Find where the given text appears and provide that cell's center as (x, y) coordinate. 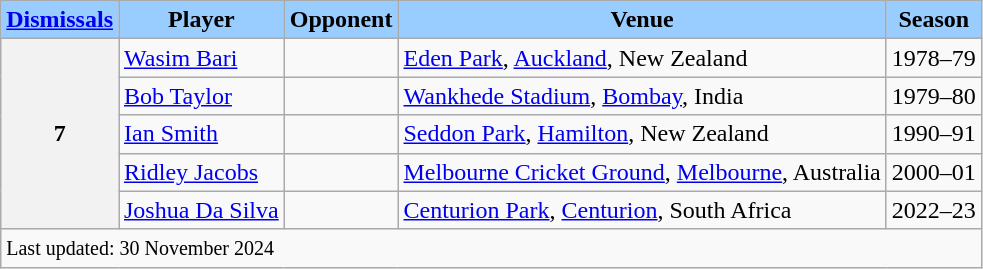
1979–80 (934, 96)
Wasim Bari (201, 58)
Venue (642, 20)
Eden Park, Auckland, New Zealand (642, 58)
Seddon Park, Hamilton, New Zealand (642, 134)
Last updated: 30 November 2024 (492, 248)
Bob Taylor (201, 96)
Ian Smith (201, 134)
Dismissals (60, 20)
Melbourne Cricket Ground, Melbourne, Australia (642, 172)
Ridley Jacobs (201, 172)
Opponent (341, 20)
2000–01 (934, 172)
Wankhede Stadium, Bombay, India (642, 96)
Season (934, 20)
1978–79 (934, 58)
Centurion Park, Centurion, South Africa (642, 210)
Player (201, 20)
2022–23 (934, 210)
7 (60, 134)
1990–91 (934, 134)
Joshua Da Silva (201, 210)
